Capture the cell that displays the provided text and extract its (x, y) central coordinate. 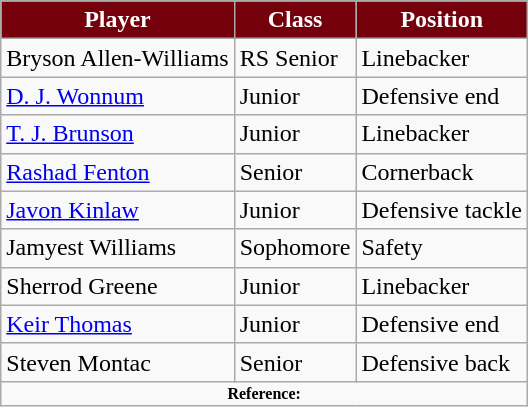
Keir Thomas (118, 324)
D. J. Wonnum (118, 96)
Rashad Fenton (118, 172)
Player (118, 20)
Safety (442, 248)
Defensive tackle (442, 210)
Cornerback (442, 172)
Sherrod Greene (118, 286)
Javon Kinlaw (118, 210)
Defensive back (442, 362)
Class (295, 20)
Reference: (264, 393)
Jamyest Williams (118, 248)
Bryson Allen-Williams (118, 58)
Steven Montac (118, 362)
T. J. Brunson (118, 134)
Position (442, 20)
RS Senior (295, 58)
Sophomore (295, 248)
